Determine the [X, Y] coordinate at the center of the cell enclosing the given text.  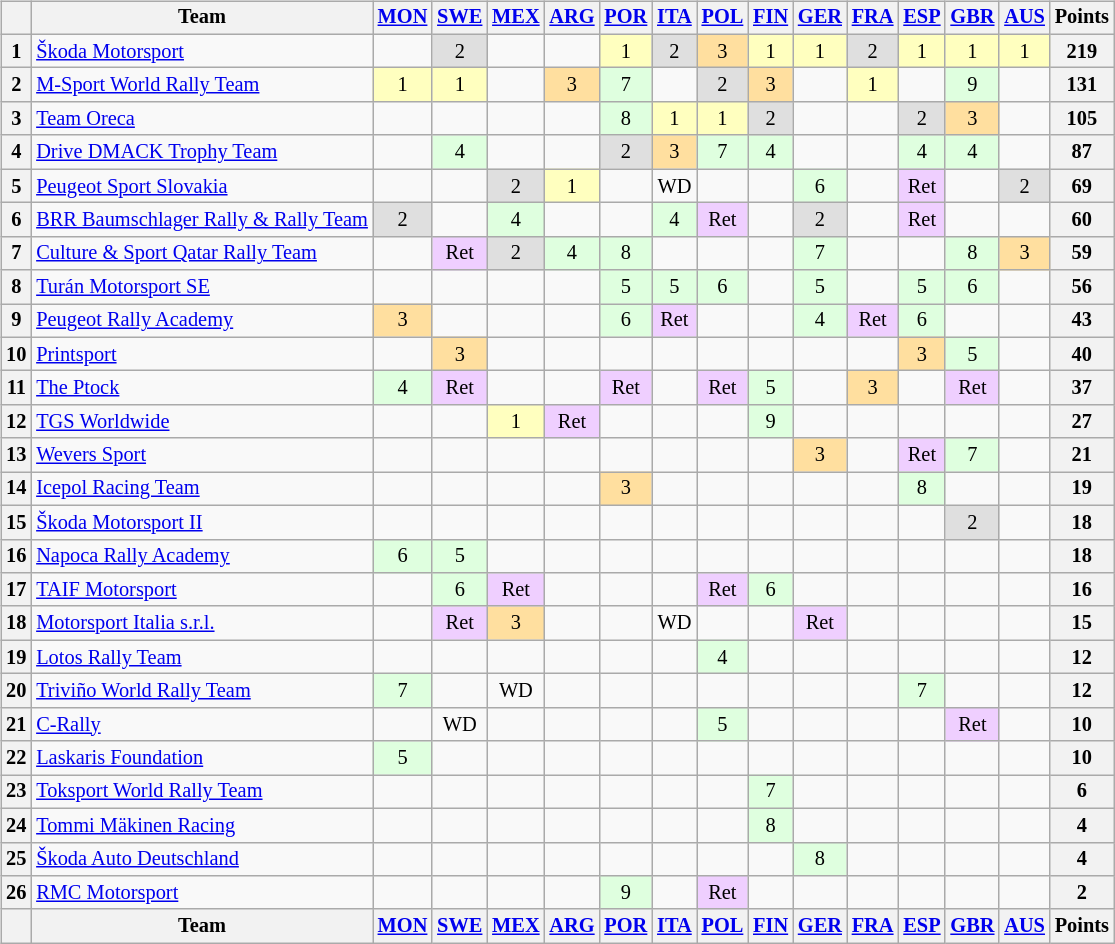
43 [1082, 321]
Toksport World Rally Team [202, 792]
59 [1082, 253]
Wevers Sport [202, 455]
87 [1082, 152]
Tommi Mäkinen Racing [202, 825]
60 [1082, 220]
The Ptock [202, 388]
Culture & Sport Qatar Rally Team [202, 253]
11 [16, 388]
56 [1082, 287]
TGS Worldwide [202, 422]
17 [16, 590]
Škoda Motorsport [202, 51]
23 [16, 792]
BRR Baumschlager Rally & Rally Team [202, 220]
69 [1082, 186]
C-Rally [202, 724]
Škoda Auto Deutschland [202, 859]
26 [16, 893]
Laskaris Foundation [202, 758]
24 [16, 825]
Icepol Racing Team [202, 489]
Motorsport Italia s.r.l. [202, 623]
131 [1082, 85]
14 [16, 489]
Napoca Rally Academy [202, 556]
RMC Motorsport [202, 893]
TAIF Motorsport [202, 590]
25 [16, 859]
37 [1082, 388]
Printsport [202, 354]
Turán Motorsport SE [202, 287]
Lotos Rally Team [202, 657]
Peugeot Sport Slovakia [202, 186]
Team Oreca [202, 119]
Peugeot Rally Academy [202, 321]
27 [1082, 422]
22 [16, 758]
M-Sport World Rally Team [202, 85]
13 [16, 455]
Triviño World Rally Team [202, 691]
219 [1082, 51]
40 [1082, 354]
Škoda Motorsport II [202, 522]
20 [16, 691]
105 [1082, 119]
Drive DMACK Trophy Team [202, 152]
